Output the (x, y) coordinate of the center of the cell containing the given text.  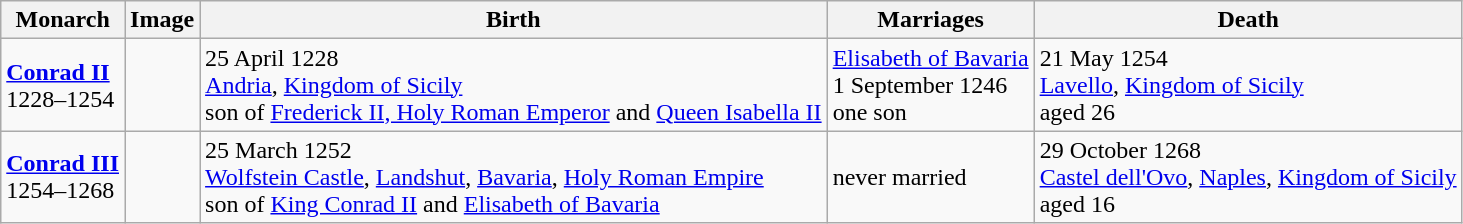
Marriages (930, 20)
29 October 1268Castel dell'Ovo, Naples, Kingdom of Sicilyaged 16 (1248, 177)
25 April 1228Andria, Kingdom of Sicilyson of Frederick II, Holy Roman Emperor and Queen Isabella II (514, 85)
21 May 1254Lavello, Kingdom of Sicilyaged 26 (1248, 85)
Image (162, 20)
Birth (514, 20)
Conrad III1254–1268 (63, 177)
Elisabeth of Bavaria1 September 1246one son (930, 85)
25 March 1252Wolfstein Castle, Landshut, Bavaria, Holy Roman Empireson of King Conrad II and Elisabeth of Bavaria (514, 177)
never married (930, 177)
Conrad II1228–1254 (63, 85)
Monarch (63, 20)
Death (1248, 20)
